Output the (X, Y) coordinate of the center of the cell containing the given text.  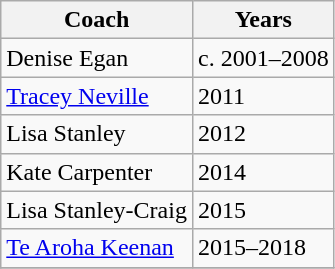
2015–2018 (263, 248)
Denise Egan (97, 58)
2015 (263, 210)
Te Aroha Keenan (97, 248)
c. 2001–2008 (263, 58)
Lisa Stanley (97, 134)
2011 (263, 96)
Years (263, 20)
2012 (263, 134)
Coach (97, 20)
Tracey Neville (97, 96)
2014 (263, 172)
Lisa Stanley-Craig (97, 210)
Kate Carpenter (97, 172)
